From the cell containing the given text, extract its center point as (X, Y) coordinate. 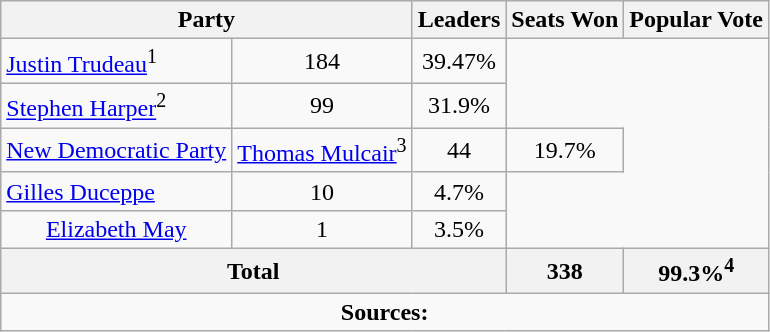
Sources: (385, 312)
39.47% (459, 62)
Justin Trudeau1 (116, 62)
New Democratic Party (116, 150)
99.3%4 (696, 272)
Thomas Mulcair3 (322, 150)
99 (322, 106)
184 (322, 62)
31.9% (459, 106)
338 (565, 272)
Seats Won (565, 20)
19.7% (565, 150)
4.7% (459, 191)
3.5% (459, 230)
Popular Vote (696, 20)
1 (322, 230)
Leaders (459, 20)
Total (254, 272)
Elizabeth May (116, 230)
Party (206, 20)
Gilles Duceppe (116, 191)
10 (322, 191)
Stephen Harper2 (116, 106)
44 (459, 150)
